Extract the (x, y) coordinate from the center of the cell holding the provided text.  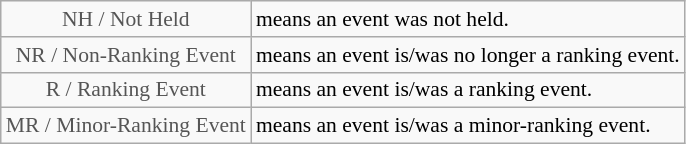
means an event is/was a minor-ranking event. (468, 126)
MR / Minor-Ranking Event (126, 126)
NH / Not Held (126, 19)
means an event was not held. (468, 19)
means an event is/was a ranking event. (468, 90)
means an event is/was no longer a ranking event. (468, 55)
NR / Non-Ranking Event (126, 55)
R / Ranking Event (126, 90)
